Capture the cell that displays the provided text and extract its [X, Y] central coordinate. 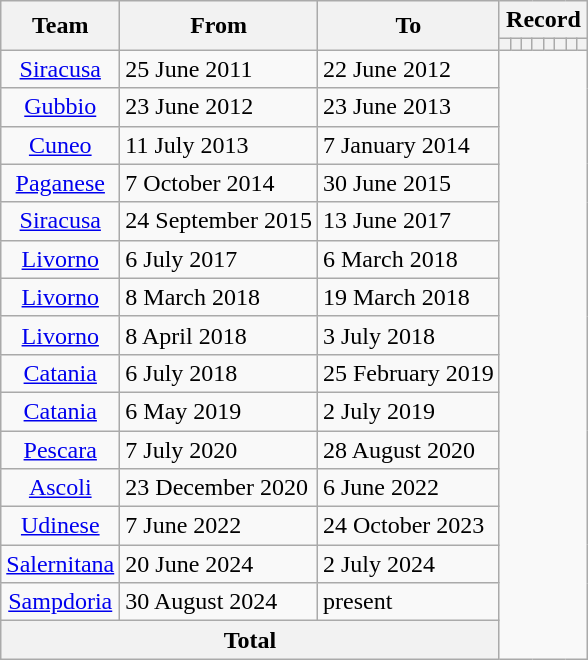
24 October 2023 [408, 526]
Paganese [60, 183]
30 June 2015 [408, 183]
23 December 2020 [219, 488]
2 July 2019 [408, 411]
25 February 2019 [408, 373]
6 June 2022 [408, 488]
11 July 2013 [219, 145]
7 January 2014 [408, 145]
30 August 2024 [219, 602]
8 March 2018 [219, 297]
23 June 2013 [408, 107]
7 October 2014 [219, 183]
22 June 2012 [408, 69]
From [219, 26]
Total [250, 640]
24 September 2015 [219, 221]
20 June 2024 [219, 564]
3 July 2018 [408, 335]
25 June 2011 [219, 69]
6 July 2018 [219, 373]
6 March 2018 [408, 259]
7 June 2022 [219, 526]
13 June 2017 [408, 221]
To [408, 26]
7 July 2020 [219, 449]
Gubbio [60, 107]
Salernitana [60, 564]
8 April 2018 [219, 335]
2 July 2024 [408, 564]
23 June 2012 [219, 107]
Record [543, 20]
6 May 2019 [219, 411]
Ascoli [60, 488]
6 July 2017 [219, 259]
Sampdoria [60, 602]
Pescara [60, 449]
Team [60, 26]
Udinese [60, 526]
Cuneo [60, 145]
28 August 2020 [408, 449]
19 March 2018 [408, 297]
present [408, 602]
